Return [X, Y] of the center of cell containing provided text 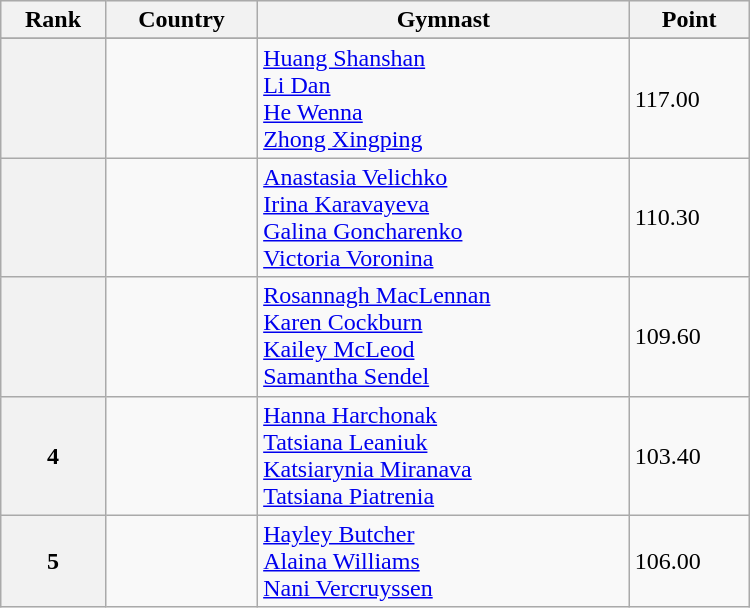
106.00 [689, 561]
103.40 [689, 456]
Point [689, 20]
117.00 [689, 98]
5 [54, 561]
Hayley Butcher Alaina Williams Nani Vercruyssen [444, 561]
Huang Shanshan Li Dan He Wenna Zhong Xingping [444, 98]
Hanna Harchonak Tatsiana Leaniuk Katsiarynia Miranava Tatsiana Piatrenia [444, 456]
Country [181, 20]
110.30 [689, 218]
Rank [54, 20]
Anastasia Velichko Irina Karavayeva Galina Goncharenko Victoria Voronina [444, 218]
Rosannagh MacLennan Karen Cockburn Kailey McLeod Samantha Sendel [444, 336]
4 [54, 456]
109.60 [689, 336]
Gymnast [444, 20]
